Locate the cell with the specified text and output its (x, y) center coordinate. 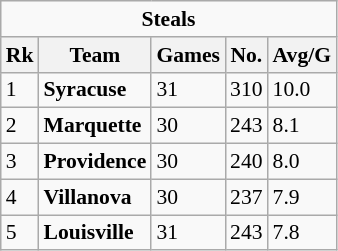
Avg/G (302, 55)
237 (246, 197)
Rk (20, 55)
Louisville (94, 233)
240 (246, 162)
7.8 (302, 233)
Games (188, 55)
1 (20, 90)
5 (20, 233)
Team (94, 55)
Syracuse (94, 90)
8.0 (302, 162)
4 (20, 197)
10.0 (302, 90)
Steals (168, 19)
8.1 (302, 126)
3 (20, 162)
Marquette (94, 126)
2 (20, 126)
7.9 (302, 197)
No. (246, 55)
Villanova (94, 197)
Providence (94, 162)
310 (246, 90)
